Determine the [X, Y] coordinate at the center of the cell enclosing the given text.  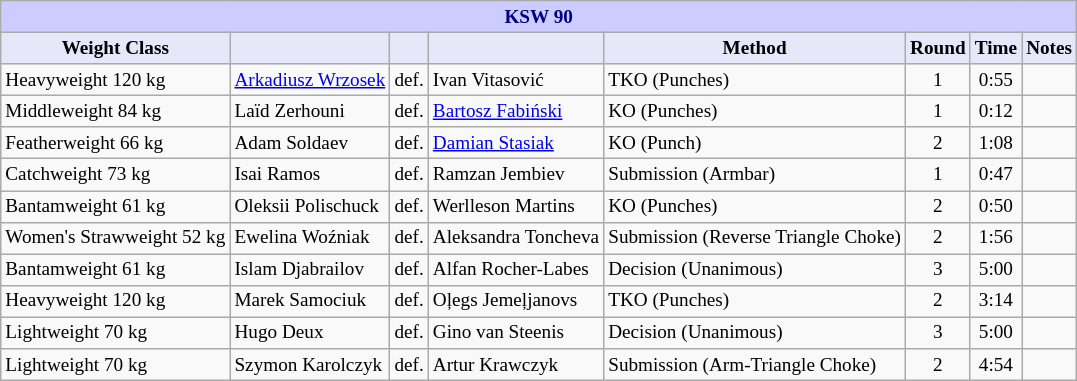
1:08 [996, 143]
Alfan Rocher-Labes [516, 270]
Marek Samociuk [310, 301]
Damian Stasiak [516, 143]
Submission (Arm-Triangle Choke) [755, 365]
Middleweight 84 kg [116, 111]
Ewelina Woźniak [310, 238]
Artur Krawczyk [516, 365]
0:50 [996, 206]
4:54 [996, 365]
Time [996, 48]
Szymon Karolczyk [310, 365]
Ivan Vitasović [516, 80]
1:56 [996, 238]
0:12 [996, 111]
Adam Soldaev [310, 143]
Aleksandra Toncheva [516, 238]
3:14 [996, 301]
Islam Djabrailov [310, 270]
Round [938, 48]
Method [755, 48]
Submission (Reverse Triangle Choke) [755, 238]
Bartosz Fabiński [516, 111]
0:47 [996, 175]
Gino van Steenis [516, 333]
0:55 [996, 80]
Arkadiusz Wrzosek [310, 80]
Ramzan Jembiev [516, 175]
Weight Class [116, 48]
Notes [1050, 48]
Women's Strawweight 52 kg [116, 238]
Catchweight 73 kg [116, 175]
Submission (Armbar) [755, 175]
Oļegs Jemeļjanovs [516, 301]
Werlleson Martins [516, 206]
Isai Ramos [310, 175]
KSW 90 [539, 17]
Laïd Zerhouni [310, 111]
Featherweight 66 kg [116, 143]
Oleksii Polischuck [310, 206]
KO (Punch) [755, 143]
Hugo Deux [310, 333]
